Identify which cell holds the provided text, then report its (x, y) central coordinate. 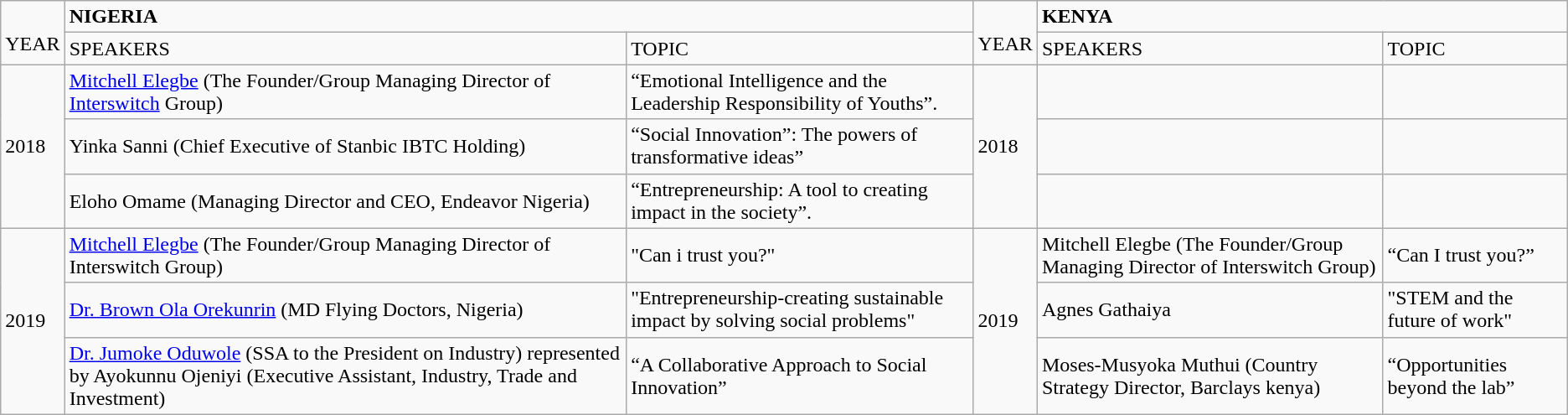
“Social Innovation”: The powers of transformative ideas” (800, 146)
Moses-Musyoka Muthui (Country Strategy Director, Barclays kenya) (1210, 376)
Eloho Omame (Managing Director and CEO, Endeavor Nigeria) (345, 201)
NIGERIA (519, 17)
“A Collaborative Approach to Social Innovation” (800, 376)
Agnes Gathaiya (1210, 310)
"STEM and the future of work" (1475, 310)
Yinka Sanni (Chief Executive of Stanbic IBTC Holding) (345, 146)
“Entrepreneurship: A tool to creating impact in the society”. (800, 201)
“Opportunities beyond the lab” (1475, 376)
"Entrepreneurship-creating sustainable impact by solving social problems" (800, 310)
“Emotional Intelligence and the Leadership Responsibility of Youths”. (800, 92)
“Can I trust you?” (1475, 255)
Dr. Jumoke Oduwole (SSA to the President on Industry) represented by Ayokunnu Ojeniyi (Executive Assistant, Industry, Trade and Investment) (345, 376)
KENYA (1302, 17)
Dr. Brown Ola Orekunrin (MD Flying Doctors, Nigeria) (345, 310)
"Can i trust you?" (800, 255)
